Pinpoint the cell where the given text exists, returning its (x, y) midpoint coordinate. 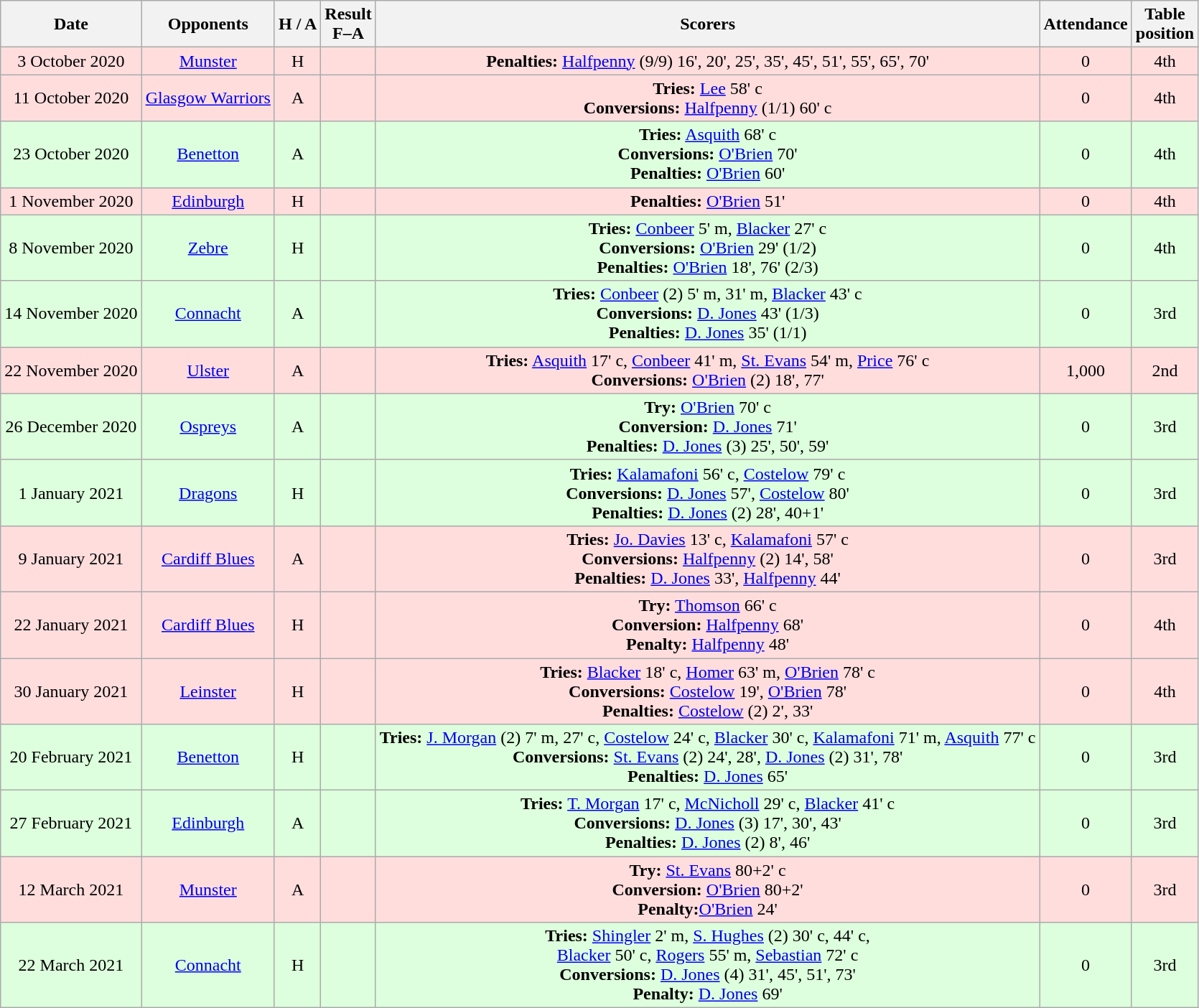
Penalties: O'Brien 51' (708, 201)
1 November 2020 (71, 201)
Zebre (208, 248)
1 January 2021 (71, 493)
Tries: Asquith 17' c, Conbeer 41' m, St. Evans 54' m, Price 76' cConversions: O'Brien (2) 18', 77' (708, 370)
23 October 2020 (71, 154)
2nd (1165, 370)
Tries: Asquith 68' cConversions: O'Brien 70'Penalties: O'Brien 60' (708, 154)
H / A (297, 24)
26 December 2020 (71, 426)
Ulster (208, 370)
Dragons (208, 493)
Tries: Jo. Davies 13' c, Kalamafoni 57' cConversions: Halfpenny (2) 14', 58'Penalties: D. Jones 33', Halfpenny 44' (708, 559)
12 March 2021 (71, 890)
Tries: Conbeer 5' m, Blacker 27' cConversions: O'Brien 29' (1/2)Penalties: O'Brien 18', 76' (2/3) (708, 248)
Try: O'Brien 70' cConversion: D. Jones 71'Penalties: D. Jones (3) 25', 50', 59' (708, 426)
Tries: Lee 58' cConversions: Halfpenny (1/1) 60' c (708, 98)
Tries: T. Morgan 17' c, McNicholl 29' c, Blacker 41' cConversions: D. Jones (3) 17', 30', 43'Penalties: D. Jones (2) 8', 46' (708, 823)
27 February 2021 (71, 823)
Ospreys (208, 426)
Attendance (1086, 24)
14 November 2020 (71, 314)
Date (71, 24)
Try: St. Evans 80+2' cConversion: O'Brien 80+2'Penalty:O'Brien 24' (708, 890)
9 January 2021 (71, 559)
Try: Thomson 66' cConversion: Halfpenny 68'Penalty: Halfpenny 48' (708, 625)
22 January 2021 (71, 625)
Opponents (208, 24)
Penalties: Halfpenny (9/9) 16', 20', 25', 35', 45', 51', 55', 65', 70' (708, 61)
Scorers (708, 24)
Tries: Kalamafoni 56' c, Costelow 79' cConversions: D. Jones 57', Costelow 80'Penalties: D. Jones (2) 28', 40+1' (708, 493)
1,000 (1086, 370)
ResultF–A (348, 24)
11 October 2020 (71, 98)
20 February 2021 (71, 757)
Leinster (208, 691)
Glasgow Warriors (208, 98)
8 November 2020 (71, 248)
3 October 2020 (71, 61)
22 November 2020 (71, 370)
22 March 2021 (71, 965)
Tries: Conbeer (2) 5' m, 31' m, Blacker 43' cConversions: D. Jones 43' (1/3)Penalties: D. Jones 35' (1/1) (708, 314)
Tries: Blacker 18' c, Homer 63' m, O'Brien 78' cConversions: Costelow 19', O'Brien 78'Penalties: Costelow (2) 2', 33' (708, 691)
30 January 2021 (71, 691)
Tableposition (1165, 24)
